Find where the given text appears and provide that cell's center as (X, Y) coordinate. 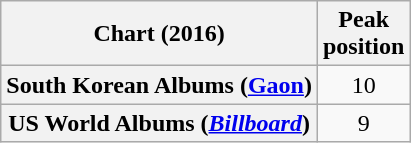
10 (363, 85)
9 (363, 123)
US World Albums (Billboard) (160, 123)
Chart (2016) (160, 34)
South Korean Albums (Gaon) (160, 85)
Peakposition (363, 34)
